Provide the [X, Y] coordinate of the cell's center where the given text is located.  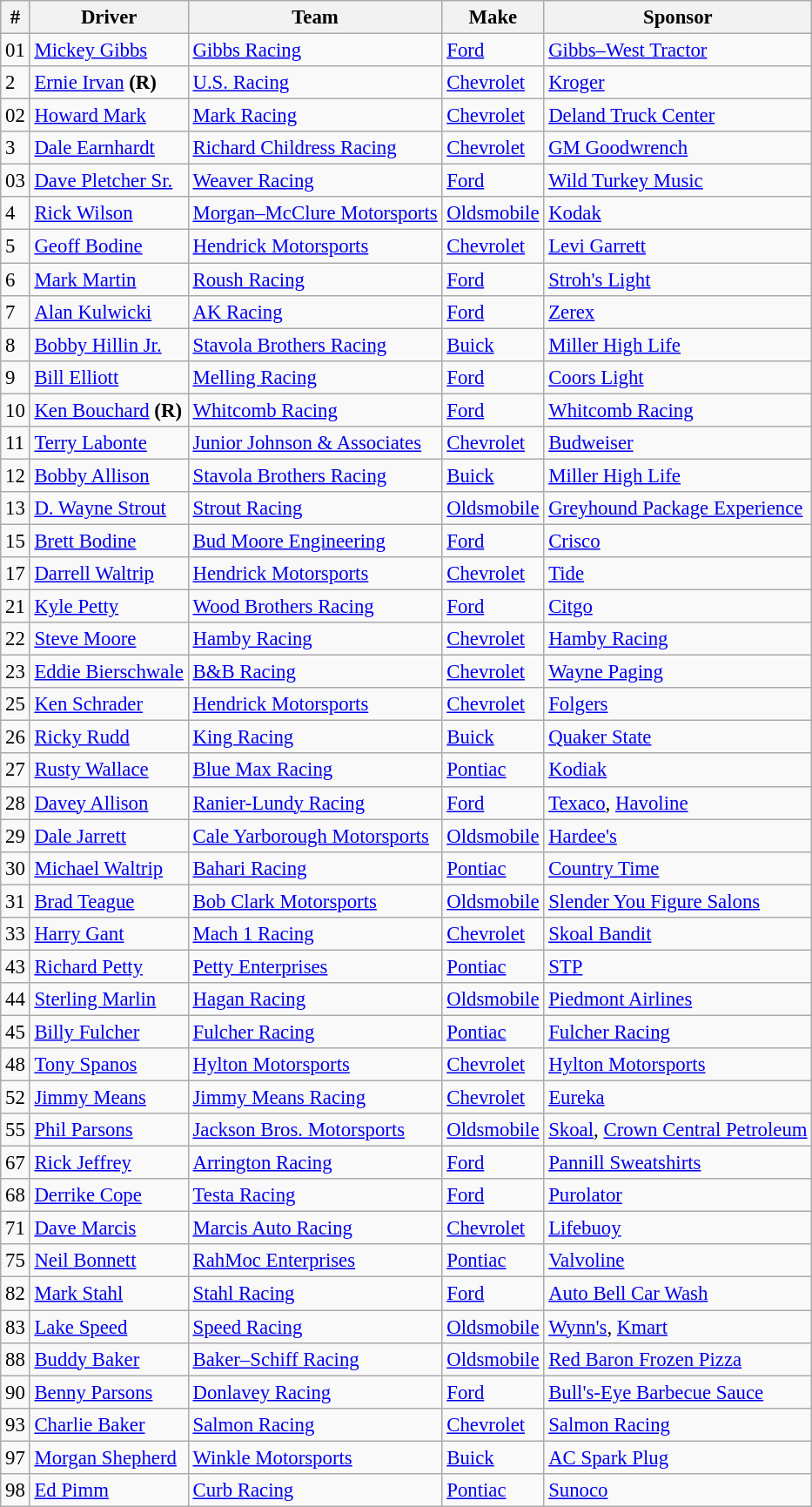
Mach 1 Racing [315, 934]
Petty Enterprises [315, 966]
D. Wayne Strout [109, 508]
17 [16, 574]
Marcis Auto Racing [315, 1228]
Wood Brothers Racing [315, 607]
21 [16, 607]
Kyle Petty [109, 607]
45 [16, 1032]
Winkle Motorsports [315, 1457]
Jimmy Means [109, 1098]
Tide [678, 574]
67 [16, 1163]
Rusty Wallace [109, 770]
AC Spark Plug [678, 1457]
Brad Teague [109, 901]
Ricky Rudd [109, 737]
Baker–Schiff Racing [315, 1359]
Jimmy Means Racing [315, 1098]
Wayne Paging [678, 672]
Richard Petty [109, 966]
Melling Racing [315, 377]
82 [16, 1294]
88 [16, 1359]
Deland Truck Center [678, 116]
Junior Johnson & Associates [315, 443]
# [16, 17]
12 [16, 475]
Piedmont Airlines [678, 999]
Kodiak [678, 770]
29 [16, 836]
7 [16, 312]
Mark Racing [315, 116]
Billy Fulcher [109, 1032]
Dale Earnhardt [109, 148]
Country Time [678, 868]
52 [16, 1098]
Wild Turkey Music [678, 181]
Phil Parsons [109, 1130]
26 [16, 737]
Dave Pletcher Sr. [109, 181]
Terry Labonte [109, 443]
Curb Racing [315, 1490]
Stahl Racing [315, 1294]
Sponsor [678, 17]
Buddy Baker [109, 1359]
Richard Childress Racing [315, 148]
48 [16, 1065]
Speed Racing [315, 1327]
Arrington Racing [315, 1163]
Red Baron Frozen Pizza [678, 1359]
6 [16, 279]
Donlavey Racing [315, 1392]
Ed Pimm [109, 1490]
27 [16, 770]
15 [16, 541]
Skoal Bandit [678, 934]
Rick Wilson [109, 213]
Bill Elliott [109, 377]
98 [16, 1490]
Jackson Bros. Motorsports [315, 1130]
Wynn's, Kmart [678, 1327]
Ken Schrader [109, 704]
Steve Moore [109, 639]
Kroger [678, 83]
Slender You Figure Salons [678, 901]
Rick Jeffrey [109, 1163]
Quaker State [678, 737]
Howard Mark [109, 116]
02 [16, 116]
Strout Racing [315, 508]
93 [16, 1424]
Morgan–McClure Motorsports [315, 213]
03 [16, 181]
Harry Gant [109, 934]
Morgan Shepherd [109, 1457]
AK Racing [315, 312]
43 [16, 966]
23 [16, 672]
Folgers [678, 704]
Michael Waltrip [109, 868]
Bobby Hillin Jr. [109, 345]
11 [16, 443]
Davey Allison [109, 803]
Texaco, Havoline [678, 803]
31 [16, 901]
Cale Yarborough Motorsports [315, 836]
Gibbs Racing [315, 50]
Testa Racing [315, 1195]
Budweiser [678, 443]
Team [315, 17]
Make [493, 17]
Tony Spanos [109, 1065]
Bobby Allison [109, 475]
Benny Parsons [109, 1392]
Dale Jarrett [109, 836]
STP [678, 966]
3 [16, 148]
Pannill Sweatshirts [678, 1163]
Crisco [678, 541]
Blue Max Racing [315, 770]
B&B Racing [315, 672]
Bob Clark Motorsports [315, 901]
U.S. Racing [315, 83]
King Racing [315, 737]
10 [16, 410]
75 [16, 1261]
Mickey Gibbs [109, 50]
Bull's-Eye Barbecue Sauce [678, 1392]
33 [16, 934]
Auto Bell Car Wash [678, 1294]
Skoal, Crown Central Petroleum [678, 1130]
Valvoline [678, 1261]
83 [16, 1327]
Eddie Bierschwale [109, 672]
13 [16, 508]
Coors Light [678, 377]
25 [16, 704]
Brett Bodine [109, 541]
Purolator [678, 1195]
8 [16, 345]
Lifebuoy [678, 1228]
Neil Bonnett [109, 1261]
5 [16, 246]
Ernie Irvan (R) [109, 83]
68 [16, 1195]
Hardee's [678, 836]
Mark Stahl [109, 1294]
44 [16, 999]
Citgo [678, 607]
Bud Moore Engineering [315, 541]
Roush Racing [315, 279]
Weaver Racing [315, 181]
Eureka [678, 1098]
Kodak [678, 213]
Derrike Cope [109, 1195]
Geoff Bodine [109, 246]
Bahari Racing [315, 868]
Charlie Baker [109, 1424]
Dave Marcis [109, 1228]
22 [16, 639]
Alan Kulwicki [109, 312]
55 [16, 1130]
Hagan Racing [315, 999]
Sunoco [678, 1490]
97 [16, 1457]
Lake Speed [109, 1327]
Levi Garrett [678, 246]
01 [16, 50]
30 [16, 868]
Sterling Marlin [109, 999]
RahMoc Enterprises [315, 1261]
Gibbs–West Tractor [678, 50]
Mark Martin [109, 279]
Zerex [678, 312]
Ranier-Lundy Racing [315, 803]
Stroh's Light [678, 279]
4 [16, 213]
90 [16, 1392]
2 [16, 83]
Driver [109, 17]
Greyhound Package Experience [678, 508]
Darrell Waltrip [109, 574]
28 [16, 803]
Ken Bouchard (R) [109, 410]
9 [16, 377]
GM Goodwrench [678, 148]
71 [16, 1228]
